For the text-containing cell, return its midpoint in [x, y] coordinate format. 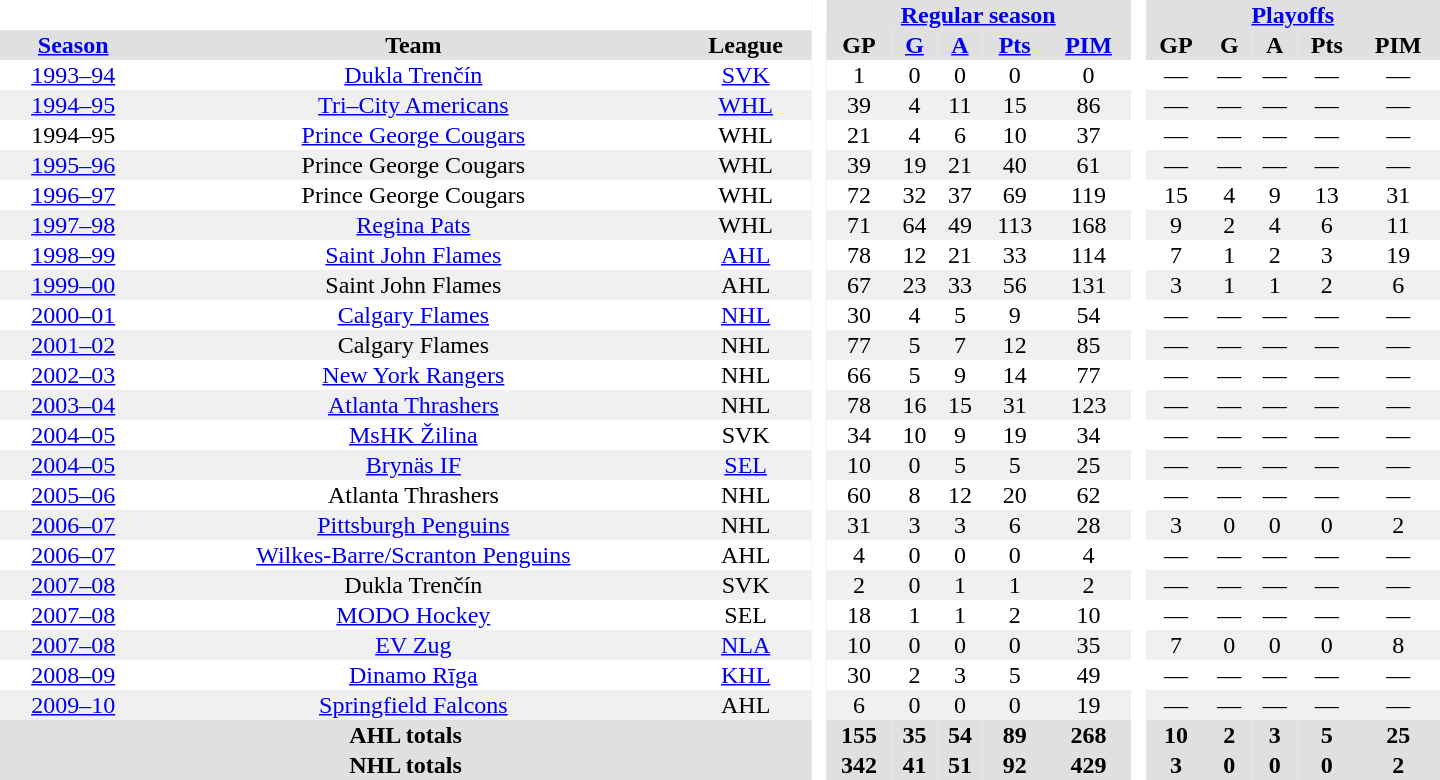
1996–97 [73, 195]
League [746, 45]
2002–03 [73, 375]
2008–09 [73, 675]
Regular season [978, 15]
Pittsburgh Penguins [413, 525]
56 [1015, 285]
32 [914, 195]
1999–00 [73, 285]
2005–06 [73, 495]
268 [1089, 735]
Regina Pats [413, 225]
85 [1089, 345]
168 [1089, 225]
71 [859, 225]
28 [1089, 525]
NHL totals [406, 765]
61 [1089, 165]
123 [1089, 405]
69 [1015, 195]
155 [859, 735]
20 [1015, 495]
51 [960, 765]
342 [859, 765]
14 [1015, 375]
86 [1089, 105]
72 [859, 195]
1997–98 [73, 225]
KHL [746, 675]
18 [859, 615]
67 [859, 285]
2001–02 [73, 345]
1993–94 [73, 75]
92 [1015, 765]
Tri–City Americans [413, 105]
23 [914, 285]
2000–01 [73, 315]
64 [914, 225]
NLA [746, 645]
MsHK Žilina [413, 435]
13 [1326, 195]
Dinamo Rīga [413, 675]
Season [73, 45]
MODO Hockey [413, 615]
66 [859, 375]
2009–10 [73, 705]
119 [1089, 195]
429 [1089, 765]
Wilkes-Barre/Scranton Penguins [413, 555]
2003–04 [73, 405]
60 [859, 495]
1998–99 [73, 255]
16 [914, 405]
41 [914, 765]
AHL totals [406, 735]
EV Zug [413, 645]
114 [1089, 255]
Springfield Falcons [413, 705]
1995–96 [73, 165]
131 [1089, 285]
40 [1015, 165]
Brynäs IF [413, 465]
New York Rangers [413, 375]
62 [1089, 495]
Team [413, 45]
113 [1015, 225]
89 [1015, 735]
Playoffs [1292, 15]
